Pinpoint the cell where the given text exists, returning its [x, y] midpoint coordinate. 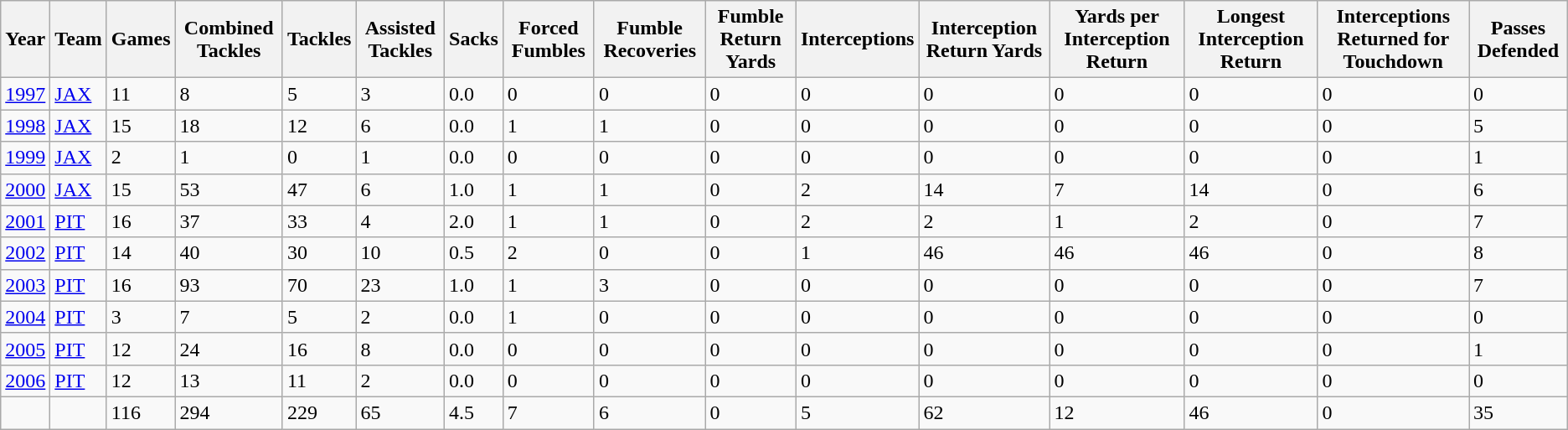
40 [229, 253]
4.5 [474, 412]
37 [229, 221]
229 [319, 412]
4 [400, 221]
Fumble Return Yards [750, 39]
23 [400, 285]
30 [319, 253]
Fumble Recoveries [650, 39]
Yards per Interception Return [1117, 39]
Sacks [474, 39]
Passes Defended [1519, 39]
Longest Interception Return [1251, 39]
Combined Tackles [229, 39]
116 [141, 412]
Forced Fumbles [548, 39]
2.0 [474, 221]
2005 [25, 349]
93 [229, 285]
2006 [25, 381]
Tackles [319, 39]
Year [25, 39]
0.5 [474, 253]
Interceptions Returned for Touchdown [1394, 39]
1998 [25, 126]
294 [229, 412]
Interceptions [858, 39]
2004 [25, 317]
2001 [25, 221]
24 [229, 349]
1999 [25, 158]
Team [79, 39]
70 [319, 285]
Interception Return Yards [984, 39]
13 [229, 381]
33 [319, 221]
2000 [25, 189]
18 [229, 126]
53 [229, 189]
2003 [25, 285]
10 [400, 253]
35 [1519, 412]
2002 [25, 253]
Games [141, 39]
65 [400, 412]
1997 [25, 94]
62 [984, 412]
47 [319, 189]
Assisted Tackles [400, 39]
